Return (x, y) of the center of cell containing provided text 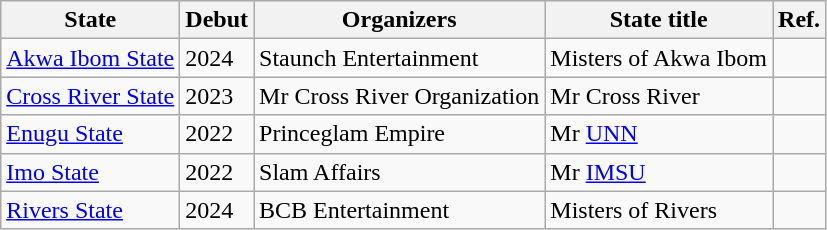
Enugu State (90, 134)
Misters of Akwa Ibom (659, 58)
Cross River State (90, 96)
BCB Entertainment (400, 210)
Slam Affairs (400, 172)
Princeglam Empire (400, 134)
Misters of Rivers (659, 210)
Mr Cross River Organization (400, 96)
State (90, 20)
Akwa Ibom State (90, 58)
Imo State (90, 172)
State title (659, 20)
2023 (217, 96)
Mr IMSU (659, 172)
Mr Cross River (659, 96)
Ref. (800, 20)
Staunch Entertainment (400, 58)
Debut (217, 20)
Organizers (400, 20)
Rivers State (90, 210)
Mr UNN (659, 134)
